For the text-containing cell, return its midpoint in (x, y) coordinate format. 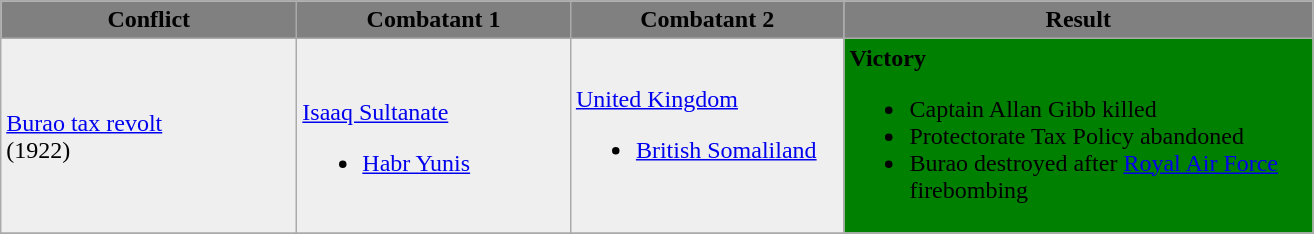
Burao tax revolt(1922) (149, 136)
VictoryCaptain Allan Gibb killedProtectorate Tax Policy abandonedBurao destroyed after Royal Air Force firebombing (1078, 136)
United Kingdom British Somaliland (707, 136)
Conflict (149, 20)
Combatant 1 (434, 20)
Combatant 2 (707, 20)
Result (1078, 20)
Isaaq SultanateHabr Yunis (434, 136)
